Determine the (X, Y) coordinate at the center of the cell enclosing the given text.  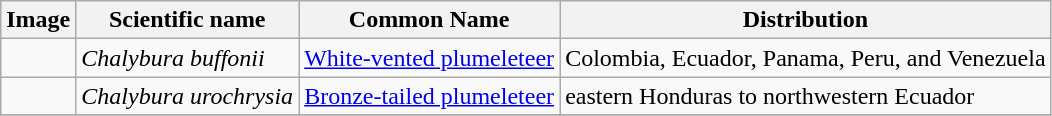
Colombia, Ecuador, Panama, Peru, and Venezuela (806, 58)
Distribution (806, 20)
Bronze-tailed plumeleteer (430, 96)
Scientific name (188, 20)
Image (38, 20)
Chalybura urochrysia (188, 96)
eastern Honduras to northwestern Ecuador (806, 96)
Chalybura buffonii (188, 58)
Common Name (430, 20)
White-vented plumeleteer (430, 58)
